Identify which cell holds the provided text, then report its [X, Y] central coordinate. 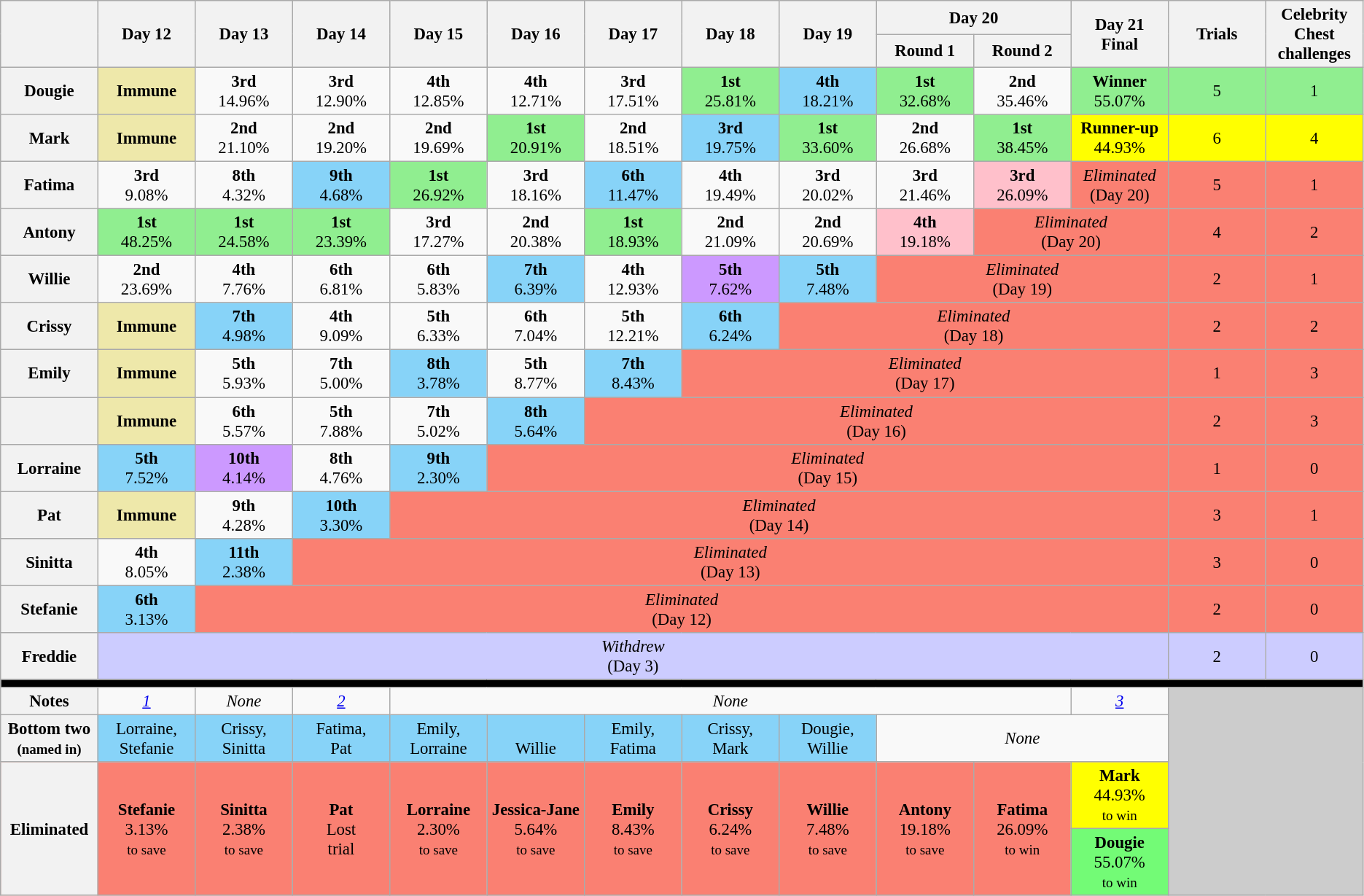
PatLosttrial [341, 828]
2nd19.69% [439, 139]
Withdrew(Day 3) [633, 656]
7th8.43% [633, 373]
Sinitta2.38%to save [243, 828]
Crissy [50, 327]
Dougie [50, 92]
2nd21.09% [730, 232]
7th6.39% [535, 280]
Eliminated(Day 14) [779, 515]
Lorraine [50, 468]
2nd20.69% [828, 232]
10th3.30% [341, 515]
Notes [50, 701]
5th7.88% [341, 421]
3rd9.08% [146, 185]
Antony [50, 232]
Round 1 [924, 51]
4th18.21% [828, 92]
Eliminated [50, 828]
8th5.64% [535, 421]
Crissy,Sinitta [243, 738]
Stefanie3.13%to save [146, 828]
Day 20 [974, 17]
3rd18.16% [535, 185]
Emily [50, 373]
2nd21.10% [243, 139]
7th5.02% [439, 421]
1st32.68% [924, 92]
Day 14 [341, 34]
8th3.78% [439, 373]
2nd23.69% [146, 280]
4th9.09% [341, 327]
5th7.52% [146, 468]
11th2.38% [243, 561]
Freddie [50, 656]
Eliminated(Day 18) [974, 327]
4th8.05% [146, 561]
Antony19.18%to save [924, 828]
Day 19 [828, 34]
3rd21.46% [924, 185]
Sinitta [50, 561]
7th4.98% [243, 327]
Round 2 [1022, 51]
Fatima,Pat [341, 738]
Crissy,Mark [730, 738]
6th7.04% [535, 327]
1st38.45% [1022, 139]
Pat [50, 515]
Emily8.43%to save [633, 828]
Trials [1216, 34]
Crissy6.24%to save [730, 828]
Eliminated(Day 15) [827, 468]
9th2.30% [439, 468]
6th6.24% [730, 327]
Day 13 [243, 34]
Bottom two(named in) [50, 738]
1st18.93% [633, 232]
3rd14.96% [243, 92]
6th5.83% [439, 280]
Lorraine2.30%to save [439, 828]
3rd20.02% [828, 185]
Emily,Lorraine [439, 738]
Fatima [50, 185]
6th3.13% [146, 609]
1st20.91% [535, 139]
5th8.77% [535, 373]
9th4.28% [243, 515]
Day 21Final [1120, 34]
Eliminated(Day 19) [1022, 280]
2nd19.20% [341, 139]
9th4.68% [341, 185]
5th5.93% [243, 373]
Eliminated(Day 13) [730, 561]
5th7.62% [730, 280]
4th12.93% [633, 280]
10th4.14% [243, 468]
6th6.81% [341, 280]
5th6.33% [439, 327]
3rd19.75% [730, 139]
Day 12 [146, 34]
Emily,Fatima [633, 738]
1st24.58% [243, 232]
4th12.85% [439, 92]
4th19.18% [924, 232]
5th12.21% [633, 327]
4th12.71% [535, 92]
1st25.81% [730, 92]
2nd20.38% [535, 232]
Eliminated(Day 17) [924, 373]
Winner55.07% [1120, 92]
Jessica-Jane5.64%to save [535, 828]
Day 17 [633, 34]
6th5.57% [243, 421]
4th7.76% [243, 280]
Dougie,Willie [828, 738]
2nd18.51% [633, 139]
Lorraine,Stefanie [146, 738]
6th11.47% [633, 185]
3rd26.09% [1022, 185]
4th19.49% [730, 185]
Fatima26.09%to win [1022, 828]
Willie7.48%to save [828, 828]
Eliminated(Day 12) [682, 609]
8th4.76% [341, 468]
1st33.60% [828, 139]
8th4.32% [243, 185]
Mark44.93%to win [1120, 795]
Mark [50, 139]
Dougie55.07%to win [1120, 862]
Runner-up44.93% [1120, 139]
Day 15 [439, 34]
Day 16 [535, 34]
1st26.92% [439, 185]
1st48.25% [146, 232]
Eliminated(Day 16) [876, 421]
2nd26.68% [924, 139]
7th5.00% [341, 373]
2nd35.46% [1022, 92]
3rd12.90% [341, 92]
Day 18 [730, 34]
6 [1216, 139]
1st23.39% [341, 232]
Stefanie [50, 609]
3rd17.51% [633, 92]
CelebrityChestchallenges [1314, 34]
3rd17.27% [439, 232]
5th7.48% [828, 280]
